Detect which cell encompasses the target text, then output its (X, Y) center coordinate. 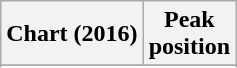
Peak position (189, 34)
Chart (2016) (72, 34)
